Search for the cell housing the specified text and yield its [X, Y] center coordinate. 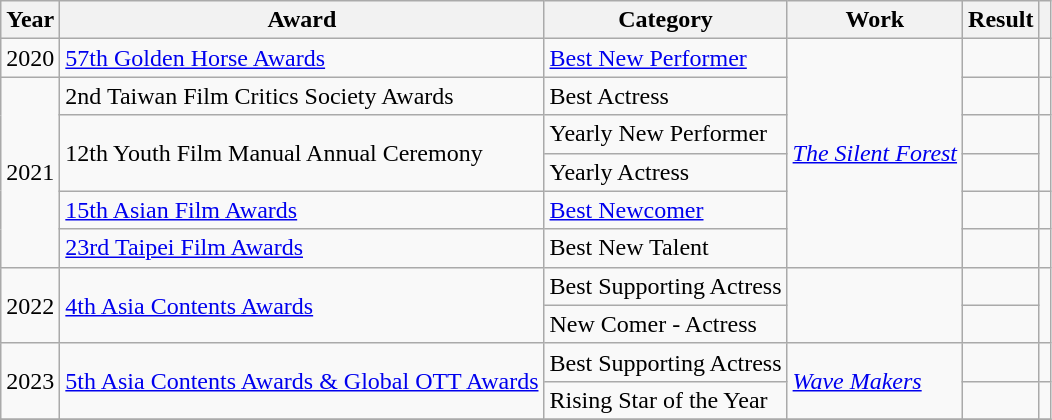
Yearly Actress [666, 172]
Work [875, 20]
12th Youth Film Manual Annual Ceremony [302, 153]
57th Golden Horse Awards [302, 58]
2022 [30, 305]
2021 [30, 172]
Year [30, 20]
Wave Makers [875, 381]
4th Asia Contents Awards [302, 305]
Category [666, 20]
Award [302, 20]
15th Asian Film Awards [302, 210]
23rd Taipei Film Awards [302, 248]
Best New Performer [666, 58]
Best Actress [666, 96]
5th Asia Contents Awards & Global OTT Awards [302, 381]
2nd Taiwan Film Critics Society Awards [302, 96]
New Comer - Actress [666, 324]
The Silent Forest [875, 153]
Best Newcomer [666, 210]
2023 [30, 381]
2020 [30, 58]
Best New Talent [666, 248]
Rising Star of the Year [666, 400]
Yearly New Performer [666, 134]
Result [1001, 20]
